Scan for the cell matching the given text and deliver its [x, y] coordinate at center. 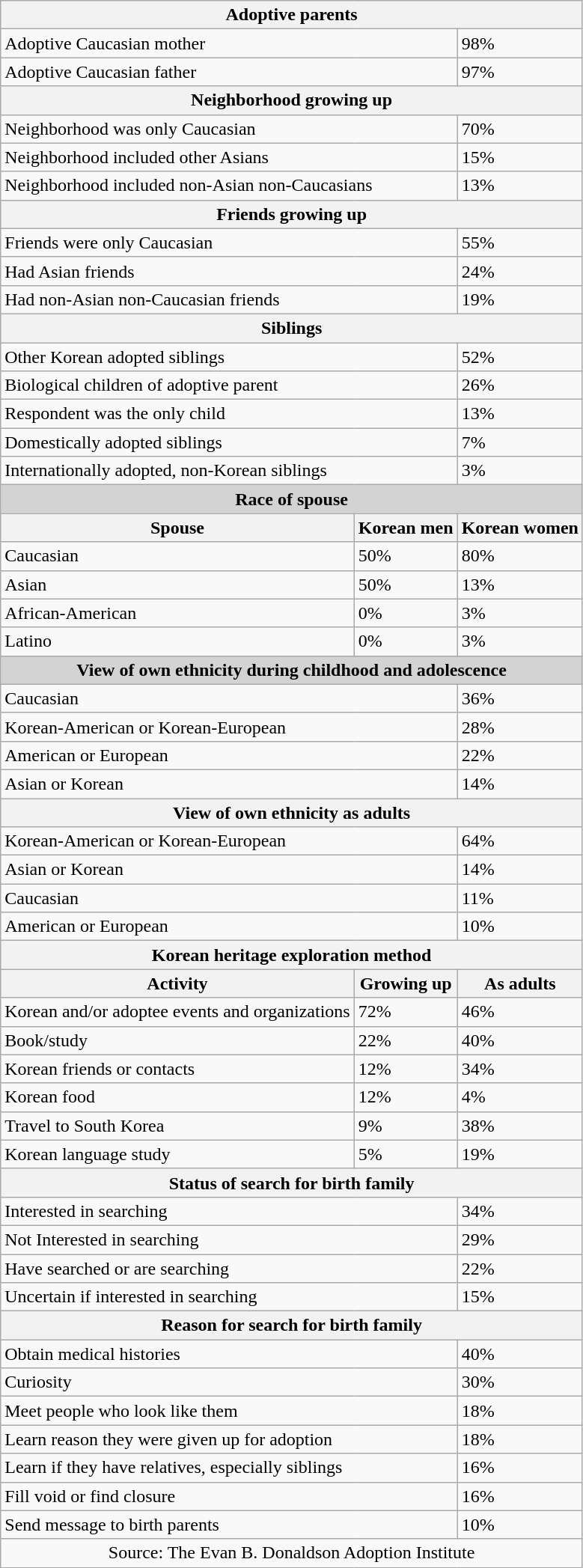
72% [406, 1012]
Had non-Asian non-Caucasian friends [229, 299]
Adoptive parents [292, 15]
38% [519, 1126]
Respondent was the only child [229, 414]
Friends were only Caucasian [229, 242]
Obtain medical histories [229, 1354]
Siblings [292, 328]
55% [519, 242]
Latino [177, 641]
70% [519, 129]
Learn reason they were given up for adoption [229, 1439]
View of own ethnicity as adults [292, 812]
Domestically adopted siblings [229, 442]
Activity [177, 983]
11% [519, 898]
Korean food [177, 1097]
5% [406, 1154]
Korean women [519, 528]
97% [519, 72]
As adults [519, 983]
9% [406, 1126]
Not Interested in searching [229, 1239]
Adoptive Caucasian mother [229, 43]
African-American [177, 613]
Source: The Evan B. Donaldson Adoption Institute [292, 1553]
Send message to birth parents [229, 1525]
80% [519, 556]
Neighborhood growing up [292, 100]
64% [519, 841]
4% [519, 1097]
28% [519, 727]
Travel to South Korea [177, 1126]
Growing up [406, 983]
Korean and/or adoptee events and organizations [177, 1012]
Uncertain if interested in searching [229, 1297]
Status of search for birth family [292, 1183]
30% [519, 1382]
Friends growing up [292, 214]
Biological children of adoptive parent [229, 385]
Fill void or find closure [229, 1496]
98% [519, 43]
Book/study [177, 1040]
Korean language study [177, 1154]
Adoptive Caucasian father [229, 72]
24% [519, 271]
Learn if they have relatives, especially siblings [229, 1468]
Korean heritage exploration method [292, 955]
26% [519, 385]
Race of spouse [292, 499]
7% [519, 442]
Reason for search for birth family [292, 1326]
Korean friends or contacts [177, 1069]
Curiosity [229, 1382]
46% [519, 1012]
Have searched or are searching [229, 1269]
Had Asian friends [229, 271]
View of own ethnicity during childhood and adolescence [292, 670]
Other Korean adopted siblings [229, 357]
Asian [177, 585]
29% [519, 1239]
Internationally adopted, non-Korean siblings [229, 471]
Neighborhood was only Caucasian [229, 129]
Korean men [406, 528]
Neighborhood included other Asians [229, 157]
36% [519, 698]
52% [519, 357]
Meet people who look like them [229, 1411]
Neighborhood included non-Asian non-Caucasians [229, 186]
Spouse [177, 528]
Interested in searching [229, 1211]
